Pinpoint the cell where the given text exists, returning its [X, Y] midpoint coordinate. 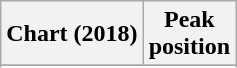
Peakposition [189, 34]
Chart (2018) [72, 34]
